Find where the given text appears and provide that cell's center as (X, Y) coordinate. 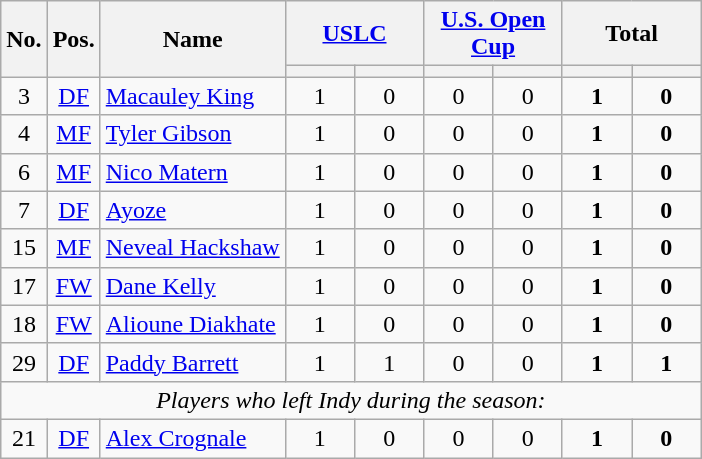
Alex Crognale (192, 438)
Total (632, 34)
No. (24, 39)
Dane Kelly (192, 286)
18 (24, 324)
7 (24, 210)
U.S. Open Cup (494, 34)
Players who left Indy during the season: (351, 400)
3 (24, 96)
USLC (354, 34)
Alioune Diakhate (192, 324)
Paddy Barrett (192, 362)
4 (24, 134)
15 (24, 248)
17 (24, 286)
Neveal Hackshaw (192, 248)
Nico Matern (192, 172)
Name (192, 39)
29 (24, 362)
Pos. (74, 39)
Macauley King (192, 96)
6 (24, 172)
21 (24, 438)
Tyler Gibson (192, 134)
Ayoze (192, 210)
